Output the (x, y) coordinate of the center of the cell containing the given text.  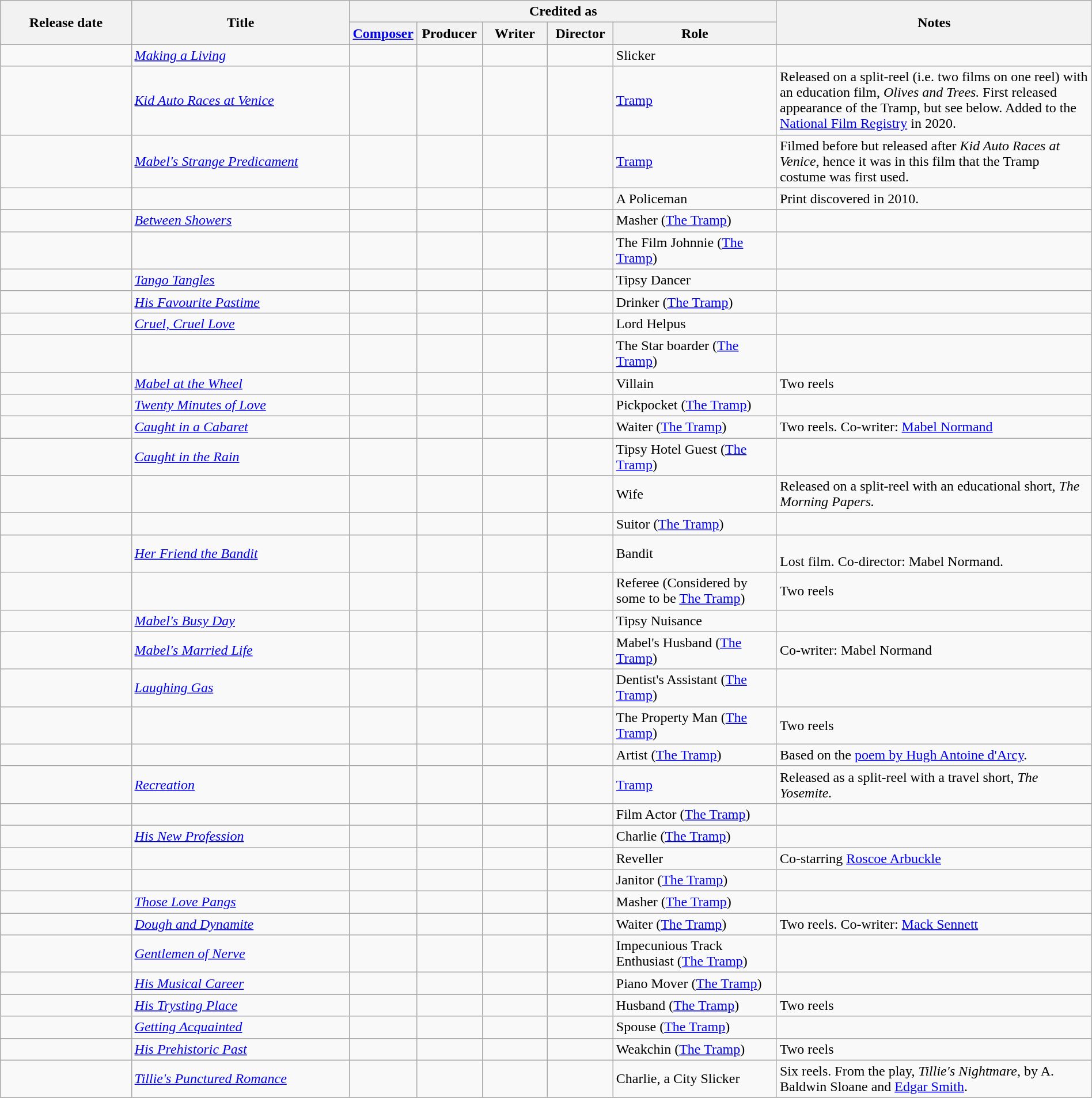
Twenty Minutes of Love (241, 405)
His Musical Career (241, 983)
Lost film. Co-director: Mabel Normand. (934, 554)
Wife (695, 494)
Reveller (695, 858)
Caught in a Cabaret (241, 427)
Slicker (695, 55)
The Star boarder (The Tramp) (695, 354)
His Trysting Place (241, 1005)
The Property Man (The Tramp) (695, 725)
The Film Johnnie (The Tramp) (695, 250)
Her Friend the Bandit (241, 554)
Credited as (563, 12)
Referee (Considered by some to be The Tramp) (695, 591)
Role (695, 33)
Villain (695, 383)
Producer (449, 33)
Drinker (The Tramp) (695, 302)
Mabel's Married Life (241, 651)
Getting Acquainted (241, 1027)
Co-starring Roscoe Arbuckle (934, 858)
Charlie, a City Slicker (695, 1079)
Spouse (The Tramp) (695, 1027)
Impecunious Track Enthusiast (The Tramp) (695, 953)
Two reels. Co-writer: Mack Sennett (934, 924)
Gentlemen of Nerve (241, 953)
Those Love Pangs (241, 902)
Dough and Dynamite (241, 924)
Mabel's Strange Predicament (241, 161)
Writer (515, 33)
Director (581, 33)
Release date (66, 22)
Laughing Gas (241, 687)
Bandit (695, 554)
Husband (The Tramp) (695, 1005)
Charlie (The Tramp) (695, 836)
Co-writer: Mabel Normand (934, 651)
Mabel's Husband (The Tramp) (695, 651)
Dentist's Assistant (The Tramp) (695, 687)
His New Profession (241, 836)
Kid Auto Races at Venice (241, 100)
Tipsy Hotel Guest (The Tramp) (695, 457)
Making a Living (241, 55)
Tango Tangles (241, 280)
Janitor (The Tramp) (695, 880)
Filmed before but released after Kid Auto Races at Venice, hence it was in this film that the Tramp costume was first used. (934, 161)
Notes (934, 22)
Caught in the Rain (241, 457)
Film Actor (The Tramp) (695, 814)
His Favourite Pastime (241, 302)
Tillie's Punctured Romance (241, 1079)
Weakchin (The Tramp) (695, 1049)
Pickpocket (The Tramp) (695, 405)
Cruel, Cruel Love (241, 324)
Six reels. From the play, Tillie's Nightmare, by A. Baldwin Sloane and Edgar Smith. (934, 1079)
Mabel at the Wheel (241, 383)
Print discovered in 2010. (934, 199)
Based on the poem by Hugh Antoine d'Arcy. (934, 755)
Lord Helpus (695, 324)
Two reels. Co-writer: Mabel Normand (934, 427)
Recreation (241, 784)
A Policeman (695, 199)
Mabel's Busy Day (241, 621)
His Prehistoric Past (241, 1049)
Released on a split-reel with an educational short, The Morning Papers. (934, 494)
Between Showers (241, 221)
Artist (The Tramp) (695, 755)
Composer (383, 33)
Released as a split-reel with a travel short, The Yosemite. (934, 784)
Title (241, 22)
Suitor (The Tramp) (695, 524)
Tipsy Nuisance (695, 621)
Piano Mover (The Tramp) (695, 983)
Tipsy Dancer (695, 280)
